For the text-containing cell, return its midpoint in [x, y] coordinate format. 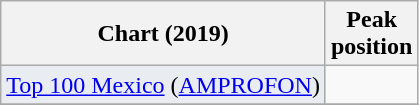
Top 100 Mexico (AMPROFON) [164, 85]
Peak position [371, 34]
Chart (2019) [164, 34]
